Capture the cell that displays the provided text and extract its (X, Y) central coordinate. 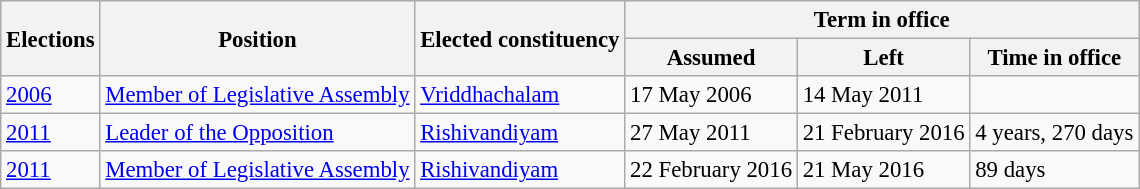
2006 (50, 95)
14 May 2011 (884, 95)
4 years, 270 days (1054, 133)
Term in office (882, 20)
21 May 2016 (884, 170)
22 February 2016 (712, 170)
89 days (1054, 170)
Vriddhachalam (520, 95)
Leader of the Opposition (258, 133)
17 May 2006 (712, 95)
Left (884, 58)
27 May 2011 (712, 133)
Elections (50, 38)
Assumed (712, 58)
Position (258, 38)
Elected constituency (520, 38)
21 February 2016 (884, 133)
Time in office (1054, 58)
